Determine the [X, Y] coordinate at the center of the cell enclosing the given text.  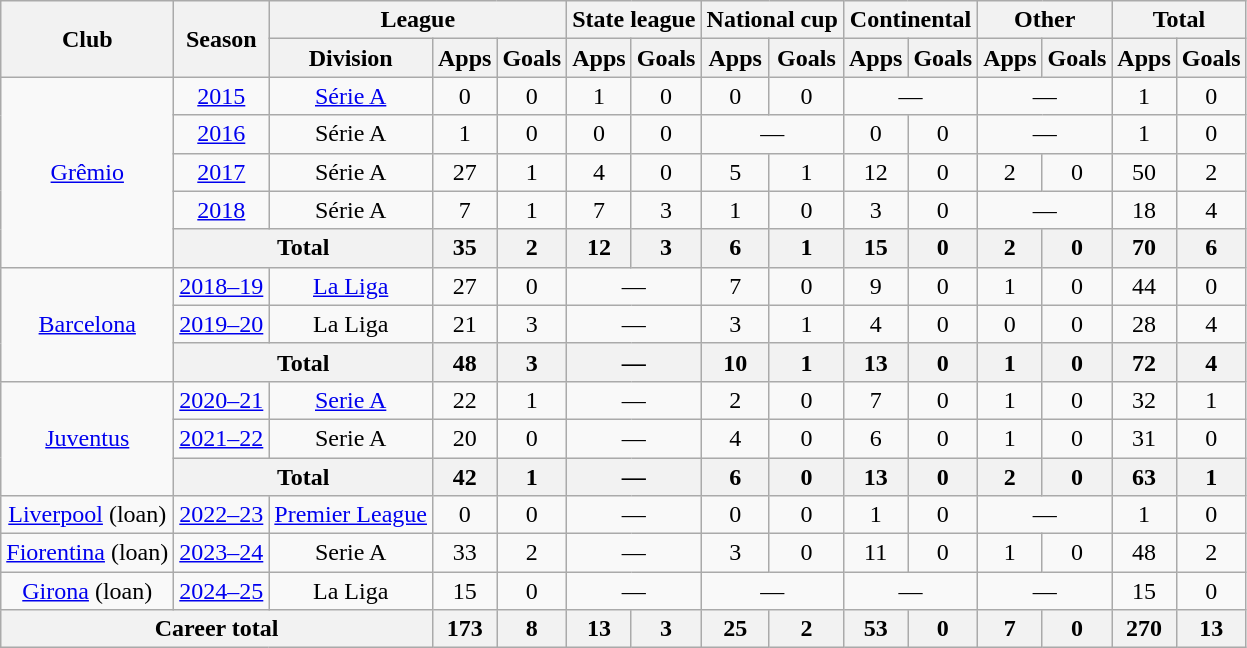
2020–21 [222, 400]
32 [1144, 400]
Grêmio [88, 172]
Other [1045, 20]
2024–25 [222, 591]
2023–24 [222, 553]
22 [464, 400]
63 [1144, 477]
State league [634, 20]
25 [735, 629]
21 [464, 324]
2021–22 [222, 438]
42 [464, 477]
2022–23 [222, 515]
18 [1144, 210]
9 [875, 286]
2017 [222, 172]
Premier League [351, 515]
270 [1144, 629]
31 [1144, 438]
2019–20 [222, 324]
8 [532, 629]
Division [351, 58]
Fiorentina (loan) [88, 553]
72 [1144, 362]
50 [1144, 172]
10 [735, 362]
53 [875, 629]
League [418, 20]
Continental [910, 20]
70 [1144, 248]
2015 [222, 96]
33 [464, 553]
35 [464, 248]
20 [464, 438]
Liverpool (loan) [88, 515]
Career total [217, 629]
44 [1144, 286]
2018 [222, 210]
Barcelona [88, 324]
Season [222, 39]
2016 [222, 134]
11 [875, 553]
Juventus [88, 438]
Club [88, 39]
173 [464, 629]
Girona (loan) [88, 591]
28 [1144, 324]
5 [735, 172]
2018–19 [222, 286]
National cup [772, 20]
